Detect which cell encompasses the target text, then output its (X, Y) center coordinate. 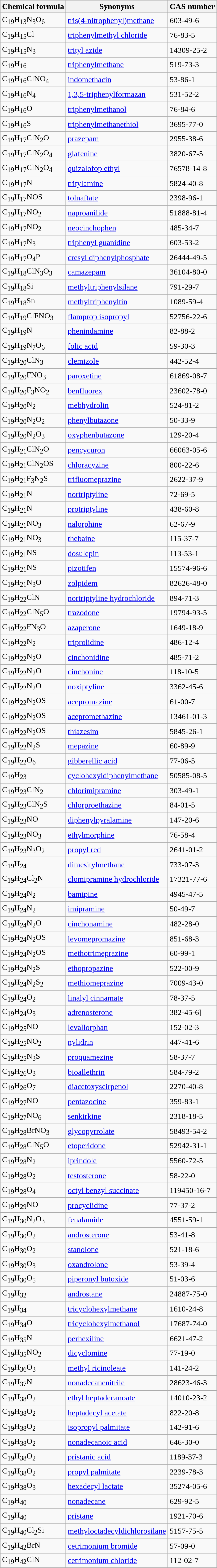
C19H26O3 (33, 1072)
822-20-8 (192, 1412)
1649-18-9 (192, 628)
C19H28N2 (33, 1161)
nonadecane (117, 1501)
linalyl cinnamate (117, 998)
3695-77-0 (192, 124)
447-41-6 (192, 1042)
bamipine (117, 894)
dosulepin (117, 553)
C19H28O2 (33, 1176)
folic acid (117, 346)
62-67-9 (192, 524)
C19H30N2O3 (33, 1220)
C19H24O2 (33, 998)
C19H19N7O6 (33, 346)
C19H21N3O (33, 583)
nonadecanenitrile (117, 1383)
testosterone (117, 1176)
C19H34 (33, 1309)
C19H18Sn (33, 302)
4551-59-1 (192, 1220)
438-60-8 (192, 509)
35274-05-6 (192, 1487)
303-49-1 (192, 791)
57-09-0 (192, 1546)
C19H30O3 (33, 1264)
triphenylmethanethiol (117, 124)
naproanilide (117, 213)
C19H22O6 (33, 761)
119450-16-7 (192, 1190)
60-99-1 (192, 953)
imipramine (117, 909)
84-01-5 (192, 805)
procyclidine (117, 1205)
stanolone (117, 1249)
pristanic acid (117, 1457)
76-83-5 (192, 35)
acepromazine (117, 702)
flamprop isopropyl (117, 317)
76-84-6 (192, 109)
levomepromazine (117, 938)
C19H21ClN2O (33, 450)
diphenylpyralamine (117, 820)
2641-01-2 (192, 850)
mepazine (117, 746)
C19H34O (33, 1324)
C19H17N (33, 183)
nonadecanoic acid (117, 1442)
C19H27NO (33, 1101)
pencycuron (117, 450)
C19H22FN3O (33, 628)
propyl red (117, 850)
66063-05-6 (192, 450)
C19H24N2S2 (33, 983)
phenylbutazone (117, 420)
quizalofop ethyl (117, 168)
C19H38O3 (33, 1487)
phenindamine (117, 331)
methiomeprazine (117, 983)
tritylamine (117, 183)
pristane (117, 1516)
triprolidine (117, 642)
C19H16S (33, 124)
118-10-5 (192, 672)
28623-46-3 (192, 1383)
60-89-9 (192, 746)
pentazocine (117, 1101)
chlorproethazine (117, 805)
cinchonine (117, 672)
trityl azide (117, 50)
CAS number (192, 7)
C19H20N2 (33, 405)
piperonyl butoxide (117, 1279)
382-45-6] (192, 1013)
heptadecyl acetate (117, 1412)
485-71-2 (192, 657)
tricyclohexylmethanol (117, 1324)
cinchonamine (117, 924)
C19H24O3 (33, 1013)
C19H18ClN3O3 (33, 272)
mebhydrolin (117, 405)
C19H18Si (33, 287)
C19H25NO (33, 1027)
senkirkine (117, 1116)
61-00-7 (192, 702)
629-92-5 (192, 1501)
7009-43-0 (192, 983)
646-30-0 (192, 1442)
C19H28O4 (33, 1190)
paroxetine (117, 376)
14010-23-2 (192, 1398)
adrenosterone (117, 1013)
trifluomeprazine (117, 479)
oxyphenbutazone (117, 435)
C19H23NO (33, 820)
C19H21ClN2OS (33, 465)
gibberellic acid (117, 761)
C19H23ClN2 (33, 791)
iprindole (117, 1161)
thiazesim (117, 731)
603-53-2 (192, 242)
protriptyline (117, 509)
2270-40-8 (192, 1087)
59-30-3 (192, 346)
82626-48-0 (192, 583)
129-20-4 (192, 435)
485-34-7 (192, 228)
methyl ricinoleate (117, 1368)
glafenine (117, 154)
tolnaftate (117, 198)
C19H15Cl (33, 35)
C19H27NO6 (33, 1116)
levallorphan (117, 1027)
C19H22N2S (33, 746)
Chemical formula (33, 7)
78-37-5 (192, 998)
C19H32 (33, 1294)
cresyl diphenylphosphate (117, 257)
proquamezine (117, 1057)
142-91-6 (192, 1427)
19794-93-5 (192, 613)
diacetoxyscirpenol (117, 1087)
24887-75-0 (192, 1294)
C19H29NO (33, 1205)
triphenylmethyl chloride (117, 35)
C19H23ClN2S (33, 805)
53-41-8 (192, 1235)
141-24-2 (192, 1368)
C19H22ClN (33, 598)
50585-08-5 (192, 775)
C19H24N2O (33, 924)
cyclohexyldiphenylmethane (117, 775)
nylidrin (117, 1042)
azaperone (117, 628)
ethylmorphine (117, 835)
chloracyzine (117, 465)
C19H20ClN3 (33, 361)
2955-38-6 (192, 139)
36104-80-0 (192, 272)
733-07-3 (192, 864)
147-20-6 (192, 820)
methyltriphenylsilane (117, 287)
4945-47-5 (192, 894)
52756-22-6 (192, 317)
53-86-1 (192, 79)
etoperidone (117, 1146)
androsterone (117, 1235)
C19H13N3O6 (33, 20)
C19H19ClFNO3 (33, 317)
tricyclohexylmethane (117, 1309)
nalorphine (117, 524)
50-49-7 (192, 909)
C19H28ClN5O (33, 1146)
1610-24-8 (192, 1309)
cetrimonium chloride (117, 1561)
14309-25-2 (192, 50)
5560-72-5 (192, 1161)
3362-45-6 (192, 687)
C19H23NO3 (33, 835)
C19H22ClN5O (33, 613)
2318-18-5 (192, 1116)
methotrimeprazine (117, 953)
hexadecyl lactate (117, 1487)
C19H20N2O2 (33, 420)
glycopyrrolate (117, 1131)
C19H17ClN2O (33, 139)
51-03-6 (192, 1279)
C19H42BrN (33, 1546)
113-53-1 (192, 553)
C19H16 (33, 65)
C19H16O (33, 109)
C19H20F3NO2 (33, 390)
521-18-6 (192, 1249)
442-52-4 (192, 361)
ethopropazine (117, 968)
triphenyl guanidine (117, 242)
482-28-0 (192, 924)
clemizole (117, 361)
52942-31-1 (192, 1146)
58493-54-2 (192, 1131)
5157-75-5 (192, 1531)
61869-08-7 (192, 376)
C19H17N3 (33, 242)
C19H22N2 (33, 642)
clomipramine hydrochloride (117, 879)
Synonyms (117, 7)
nortriptyline (117, 494)
methyloctadecyldichlorosilane (117, 1531)
C19H21F3N2S (33, 479)
oxandrolone (117, 1264)
triphenylmethanol (117, 109)
dimesitylmethane (117, 864)
pizotifen (117, 568)
C19H24N2S (33, 968)
C19H30O5 (33, 1279)
6621-47-2 (192, 1338)
1089-59-4 (192, 302)
fenalamide (117, 1220)
C19H35N (33, 1338)
152-02-3 (192, 1027)
522-00-9 (192, 968)
C19H23N3O2 (33, 850)
1,3,5-triphenylformazan (117, 95)
26444-49-5 (192, 257)
C19H16N4 (33, 95)
C19H24Cl2N (33, 879)
C19H19N (33, 331)
C19H26O7 (33, 1087)
C19H37N (33, 1383)
C19H42ClN (33, 1561)
methyltriphenyltin (117, 302)
cinchonidine (117, 657)
58-22-0 (192, 1176)
15574-96-6 (192, 568)
2239-78-3 (192, 1471)
359-83-1 (192, 1101)
androstane (117, 1294)
115-37-7 (192, 539)
2398-96-1 (192, 198)
bioallethrin (117, 1072)
3820-67-5 (192, 154)
indomethacin (117, 79)
77-06-5 (192, 761)
2622-37-9 (192, 479)
72-69-5 (192, 494)
51888-81-4 (192, 213)
50-33-9 (192, 420)
benfluorex (117, 390)
ethyl heptadecanoate (117, 1398)
C19H36O3 (33, 1368)
neocinchophen (117, 228)
C19H24 (33, 864)
C19H20N2O3 (33, 435)
17687-74-0 (192, 1324)
C19H35NO2 (33, 1353)
851-68-3 (192, 938)
perhexiline (117, 1338)
acepromethazine (117, 716)
5845-26-1 (192, 731)
triphenylmethane (117, 65)
800-22-6 (192, 465)
chlorimipramine (117, 791)
58-37-7 (192, 1057)
603-49-6 (192, 20)
82-88-2 (192, 331)
nortriptyline hydrochloride (117, 598)
C19H23 (33, 775)
791-29-7 (192, 287)
prazepam (117, 139)
112-02-7 (192, 1561)
C19H20FNO3 (33, 376)
C19H15N3 (33, 50)
1921-70-6 (192, 1516)
C19H28BrNO3 (33, 1131)
C19H17NOS (33, 198)
C19H25NO2 (33, 1042)
C19H40Cl2Si (33, 1531)
77-19-0 (192, 1353)
17321-77-6 (192, 879)
76-58-4 (192, 835)
519-73-3 (192, 65)
C19H16ClNO4 (33, 79)
53-39-4 (192, 1264)
C19H25N3S (33, 1057)
trazodone (117, 613)
13461-01-3 (192, 716)
531-52-2 (192, 95)
1189-37-3 (192, 1457)
octyl benzyl succinate (117, 1190)
486-12-4 (192, 642)
77-37-2 (192, 1205)
propyl palmitate (117, 1471)
dicyclomine (117, 1353)
zolpidem (117, 583)
584-79-2 (192, 1072)
noxiptyline (117, 687)
23602-78-0 (192, 390)
tris(4-nitrophenyl)methane (117, 20)
894-71-3 (192, 598)
76578-14-8 (192, 168)
thebaine (117, 539)
524-81-2 (192, 405)
camazepam (117, 272)
5824-40-8 (192, 183)
isopropyl palmitate (117, 1427)
cetrimonium bromide (117, 1546)
C19H17O4P (33, 257)
